Determine the [X, Y] coordinate at the center of the cell enclosing the given text.  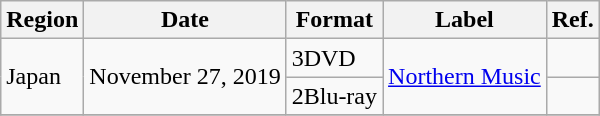
November 27, 2019 [185, 77]
Date [185, 20]
Label [465, 20]
3DVD [334, 58]
Northern Music [465, 77]
2Blu-ray [334, 96]
Ref. [572, 20]
Japan [42, 77]
Region [42, 20]
Format [334, 20]
